Return the [x, y] coordinate for the center point of the cell that contains the specified text.  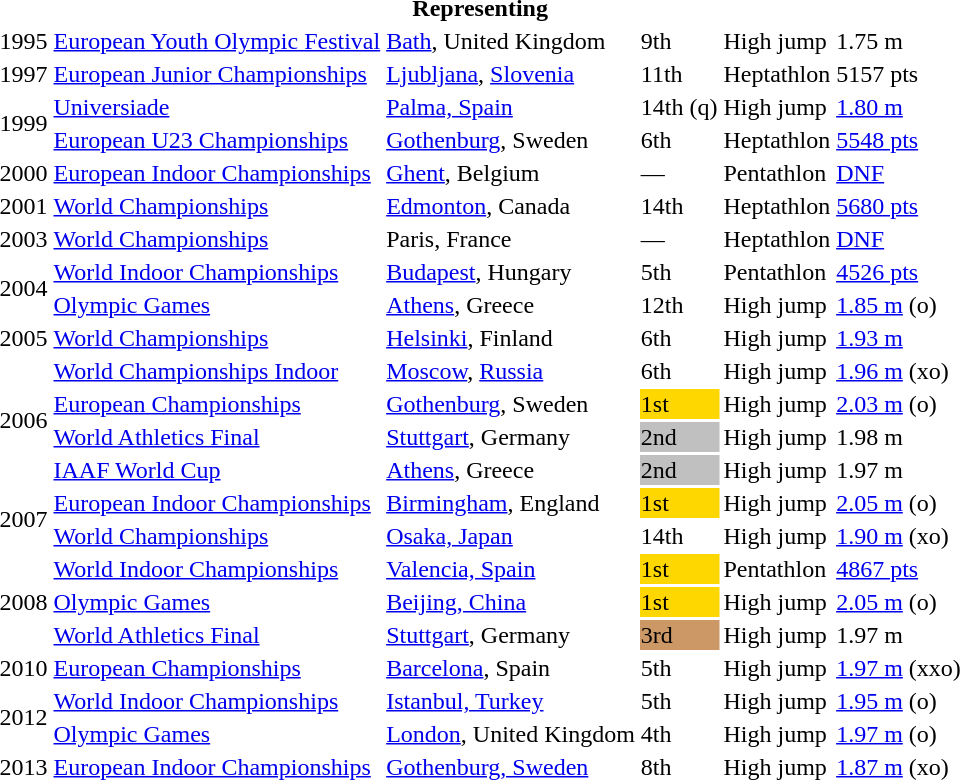
Edmonton, Canada [511, 206]
Helsinki, Finland [511, 338]
3rd [679, 635]
4th [679, 734]
Ljubljana, Slovenia [511, 74]
European U23 Championships [217, 140]
Paris, France [511, 239]
Palma, Spain [511, 107]
Moscow, Russia [511, 371]
Birmingham, England [511, 503]
Ghent, Belgium [511, 173]
World Championships Indoor [217, 371]
9th [679, 41]
IAAF World Cup [217, 470]
Budapest, Hungary [511, 272]
12th [679, 305]
Barcelona, Spain [511, 668]
Beijing, China [511, 602]
Valencia, Spain [511, 569]
European Junior Championships [217, 74]
European Youth Olympic Festival [217, 41]
14th (q) [679, 107]
Istanbul, Turkey [511, 701]
11th [679, 74]
Osaka, Japan [511, 536]
London, United Kingdom [511, 734]
Universiade [217, 107]
Bath, United Kingdom [511, 41]
